Provide the [X, Y] coordinate of the cell's center where the given text is located.  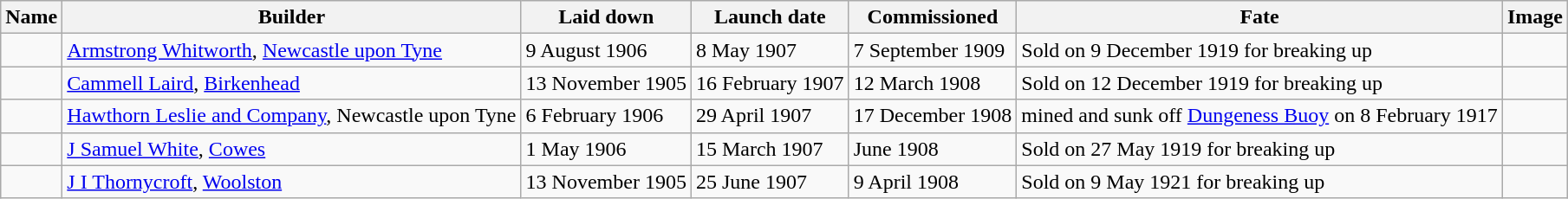
9 April 1908 [933, 182]
Sold on 9 May 1921 for breaking up [1260, 182]
6 February 1906 [606, 116]
7 September 1909 [933, 50]
Laid down [606, 17]
Fate [1260, 17]
9 August 1906 [606, 50]
J Samuel White, Cowes [291, 149]
17 December 1908 [933, 116]
Launch date [770, 17]
Hawthorn Leslie and Company, Newcastle upon Tyne [291, 116]
8 May 1907 [770, 50]
16 February 1907 [770, 83]
Sold on 27 May 1919 for breaking up [1260, 149]
Builder [291, 17]
Commissioned [933, 17]
Sold on 12 December 1919 for breaking up [1260, 83]
Cammell Laird, Birkenhead [291, 83]
12 March 1908 [933, 83]
Image [1534, 17]
15 March 1907 [770, 149]
1 May 1906 [606, 149]
Name [31, 17]
June 1908 [933, 149]
25 June 1907 [770, 182]
29 April 1907 [770, 116]
J I Thornycroft, Woolston [291, 182]
mined and sunk off Dungeness Buoy on 8 February 1917 [1260, 116]
Armstrong Whitworth, Newcastle upon Tyne [291, 50]
Sold on 9 December 1919 for breaking up [1260, 50]
